Output the [X, Y] coordinate of the center of the cell containing the given text.  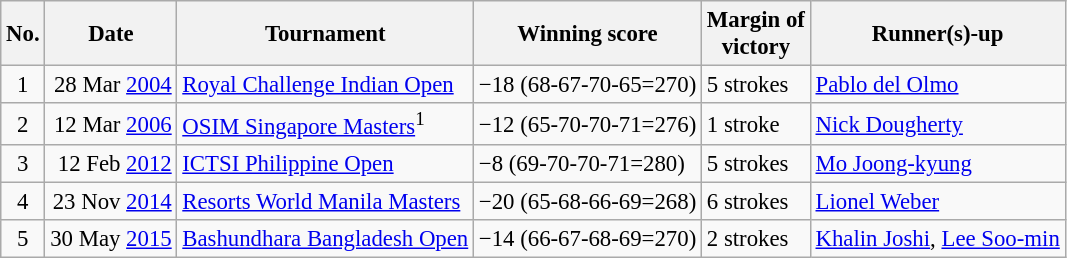
Winning score [588, 34]
ICTSI Philippine Open [326, 164]
−14 (66-67-68-69=270) [588, 239]
Resorts World Manila Masters [326, 202]
No. [23, 34]
6 strokes [756, 202]
Pablo del Olmo [938, 85]
−18 (68-67-70-65=270) [588, 85]
−8 (69-70-70-71=280) [588, 164]
Date [111, 34]
2 [23, 124]
Nick Dougherty [938, 124]
−12 (65-70-70-71=276) [588, 124]
3 [23, 164]
12 Mar 2006 [111, 124]
Margin ofvictory [756, 34]
Lionel Weber [938, 202]
Runner(s)-up [938, 34]
Bashundhara Bangladesh Open [326, 239]
Khalin Joshi, Lee Soo-min [938, 239]
1 stroke [756, 124]
2 strokes [756, 239]
23 Nov 2014 [111, 202]
12 Feb 2012 [111, 164]
Tournament [326, 34]
−20 (65-68-66-69=268) [588, 202]
OSIM Singapore Masters1 [326, 124]
Mo Joong-kyung [938, 164]
30 May 2015 [111, 239]
28 Mar 2004 [111, 85]
Royal Challenge Indian Open [326, 85]
5 [23, 239]
1 [23, 85]
4 [23, 202]
